Find where the given text appears and provide that cell's center as [x, y] coordinate. 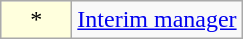
Interim manager [157, 20]
* [36, 20]
